Provide the [x, y] coordinate of the cell's center where the given text is located.  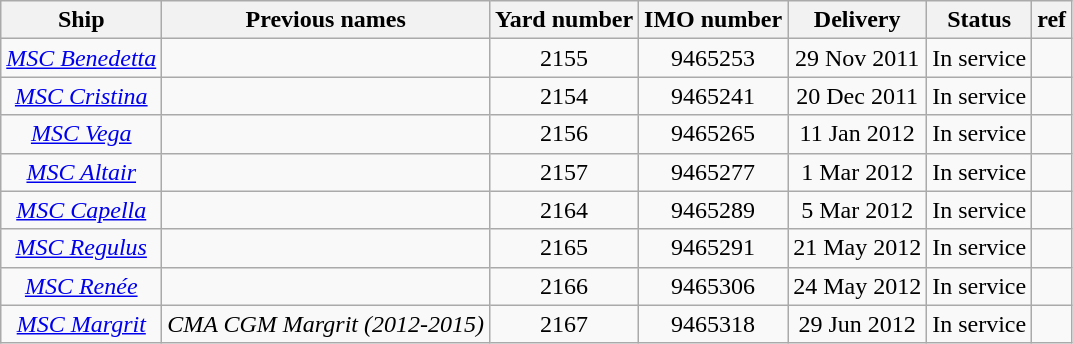
1 Mar 2012 [858, 172]
Yard number [564, 20]
20 Dec 2011 [858, 96]
2155 [564, 58]
MSC Margrit [82, 324]
9465277 [714, 172]
2165 [564, 248]
MSC Capella [82, 210]
29 Nov 2011 [858, 58]
Ship [82, 20]
9465318 [714, 324]
MSC Regulus [82, 248]
2167 [564, 324]
9465253 [714, 58]
2157 [564, 172]
IMO number [714, 20]
9465241 [714, 96]
29 Jun 2012 [858, 324]
Delivery [858, 20]
2154 [564, 96]
MSC Vega [82, 134]
MSC Altair [82, 172]
MSC Cristina [82, 96]
2166 [564, 286]
2156 [564, 134]
9465306 [714, 286]
Previous names [326, 20]
9465289 [714, 210]
9465291 [714, 248]
Status [980, 20]
11 Jan 2012 [858, 134]
24 May 2012 [858, 286]
2164 [564, 210]
MSC Benedetta [82, 58]
ref [1052, 20]
MSC Renée [82, 286]
5 Mar 2012 [858, 210]
9465265 [714, 134]
CMA CGM Margrit (2012-2015) [326, 324]
21 May 2012 [858, 248]
